Locate the cell with the specified text and output its [X, Y] center coordinate. 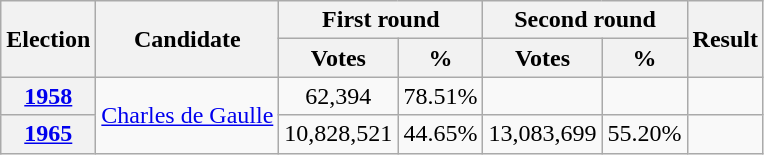
44.65% [440, 134]
1965 [48, 134]
Second round [585, 20]
1958 [48, 96]
78.51% [440, 96]
Election [48, 39]
Candidate [188, 39]
Result [725, 39]
Charles de Gaulle [188, 115]
62,394 [338, 96]
First round [381, 20]
10,828,521 [338, 134]
13,083,699 [542, 134]
55.20% [644, 134]
